Pinpoint the cell where the given text exists, returning its (X, Y) midpoint coordinate. 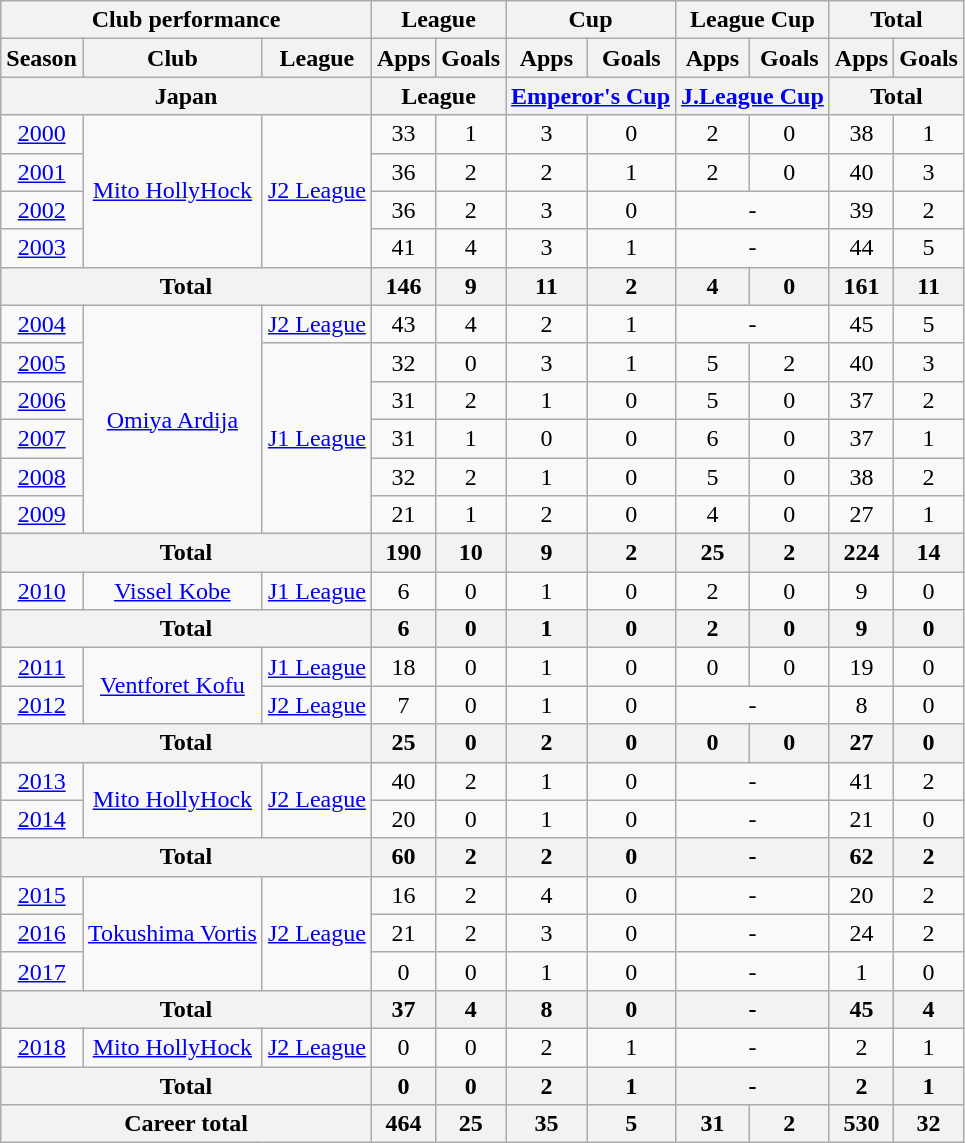
2002 (42, 210)
2010 (42, 591)
2013 (42, 781)
10 (471, 553)
24 (861, 933)
2007 (42, 438)
2000 (42, 134)
44 (861, 248)
2015 (42, 895)
2006 (42, 400)
J.League Cup (753, 96)
464 (403, 1124)
19 (861, 667)
161 (861, 286)
League Cup (753, 20)
Ventforet Kofu (172, 686)
Omiya Ardija (172, 419)
2011 (42, 667)
2004 (42, 324)
Emperor's Cup (591, 96)
2008 (42, 477)
530 (861, 1124)
2014 (42, 819)
18 (403, 667)
146 (403, 286)
Cup (591, 20)
Season (42, 58)
16 (403, 895)
60 (403, 857)
2003 (42, 248)
14 (929, 553)
2009 (42, 515)
Club (172, 58)
190 (403, 553)
7 (403, 705)
Club performance (186, 20)
Career total (186, 1124)
2018 (42, 1047)
2012 (42, 705)
33 (403, 134)
2001 (42, 172)
39 (861, 210)
Vissel Kobe (172, 591)
224 (861, 553)
62 (861, 857)
2016 (42, 933)
Japan (186, 96)
2017 (42, 971)
35 (547, 1124)
2005 (42, 362)
43 (403, 324)
Tokushima Vortis (172, 933)
